Extract the (x, y) coordinate from the center of the cell holding the provided text.  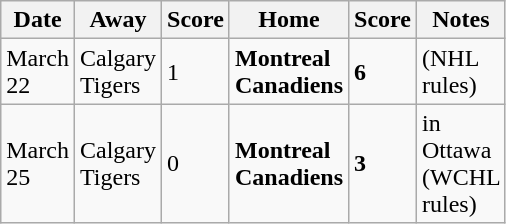
1 (196, 72)
in Ottawa (WCHL rules) (462, 164)
0 (196, 164)
March 22 (38, 72)
6 (383, 72)
Home (288, 20)
March 25 (38, 164)
(NHL rules) (462, 72)
3 (383, 164)
Date (38, 20)
Notes (462, 20)
Away (118, 20)
